Determine the (x, y) coordinate at the center of the cell enclosing the given text.  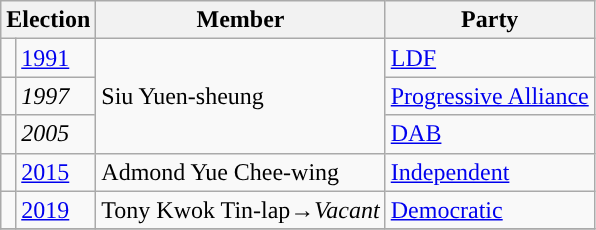
Tony Kwok Tin-lap→Vacant (240, 210)
Party (490, 20)
2019 (56, 210)
LDF (490, 58)
Siu Yuen-sheung (240, 96)
2015 (56, 172)
Democratic (490, 210)
1991 (56, 58)
Independent (490, 172)
DAB (490, 134)
Progressive Alliance (490, 96)
Admond Yue Chee-wing (240, 172)
Election (48, 20)
2005 (56, 134)
1997 (56, 96)
Member (240, 20)
